For the text-containing cell, return its midpoint in [X, Y] coordinate format. 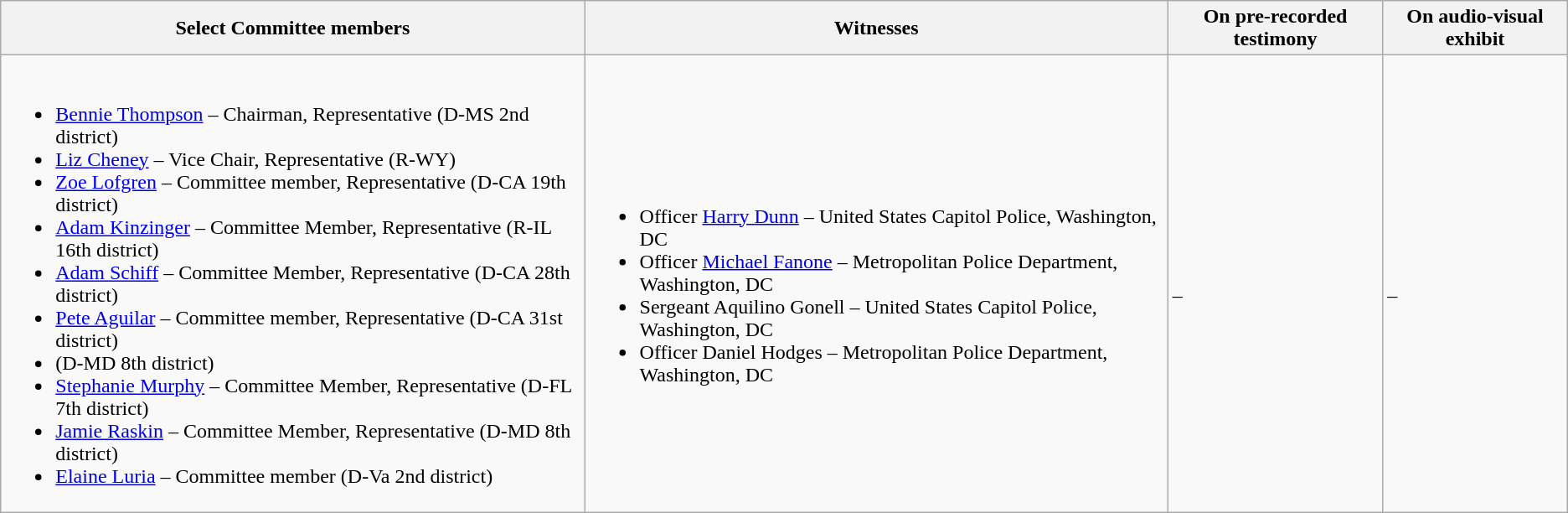
Witnesses [876, 28]
On audio-visual exhibit [1475, 28]
On pre-recorded testimony [1275, 28]
Select Committee members [293, 28]
